Detect which cell encompasses the target text, then output its (x, y) center coordinate. 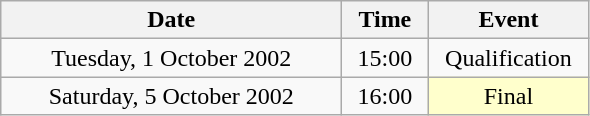
16:00 (385, 96)
Time (385, 20)
Qualification (508, 58)
Final (508, 96)
Date (172, 20)
Saturday, 5 October 2002 (172, 96)
Tuesday, 1 October 2002 (172, 58)
15:00 (385, 58)
Event (508, 20)
